Capture the cell that displays the provided text and extract its [X, Y] central coordinate. 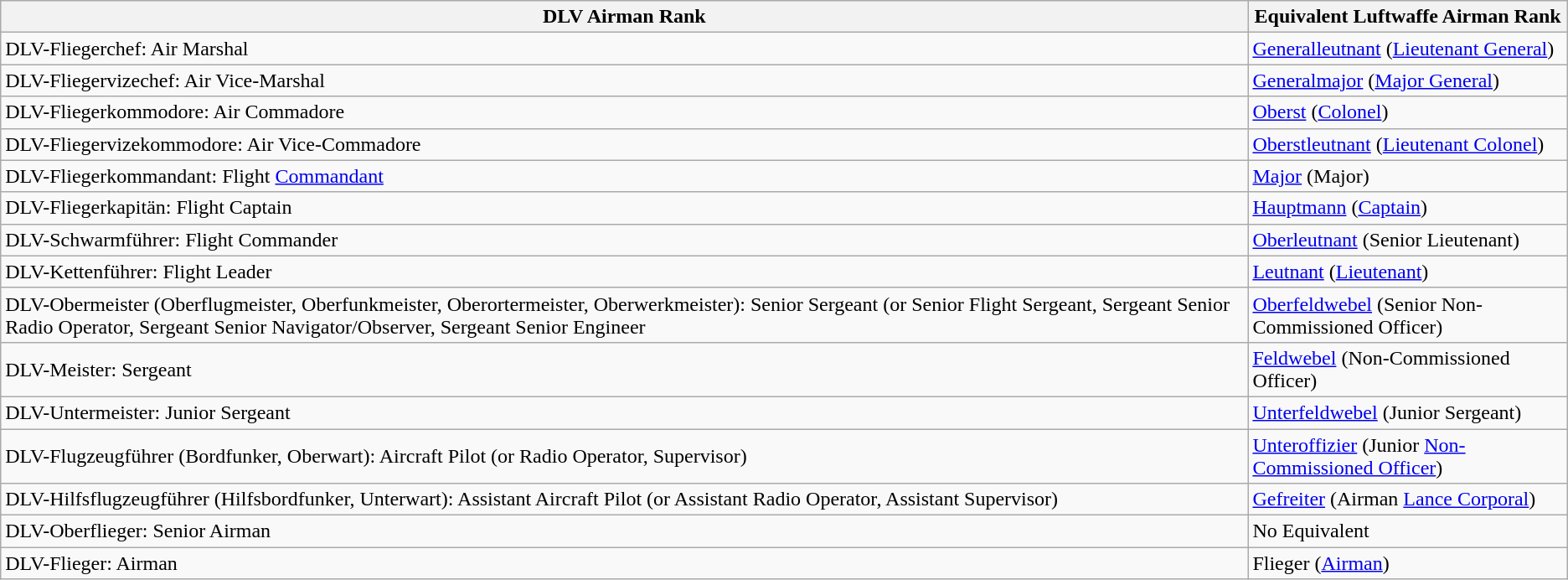
DLV-Fliegerchef: Air Marshal [625, 49]
DLV-Flugzeugführer (Bordfunker, Oberwart): Aircraft Pilot (or Radio Operator, Supervisor) [625, 456]
DLV-Flieger: Airman [625, 563]
Generalleutnant (Lieutenant General) [1407, 49]
DLV-Schwarmführer: Flight Commander [625, 240]
No Equivalent [1407, 531]
Major (Major) [1407, 176]
Hauptmann (Captain) [1407, 208]
Equivalent Luftwaffe Airman Rank [1407, 17]
Gefreiter (Airman Lance Corporal) [1407, 500]
DLV-Fliegervizechef: Air Vice-Marshal [625, 80]
DLV-Fliegerkommodore: Air Commadore [625, 112]
DLV-Meister: Sergeant [625, 369]
Flieger (Airman) [1407, 563]
DLV-Fliegerkapitän: Flight Captain [625, 208]
DLV-Untermeister: Junior Sergeant [625, 412]
Oberstleutnant (Lieutenant Colonel) [1407, 144]
Oberfeldwebel (Senior Non-Commissioned Officer) [1407, 315]
DLV-Hilfsflugzeugführer (Hilfsbordfunker, Unterwart): Assistant Aircraft Pilot (or Assistant Radio Operator, Assistant Supervisor) [625, 500]
Feldwebel (Non-Commissioned Officer) [1407, 369]
DLV-Kettenführer: Flight Leader [625, 272]
DLV-Oberflieger: Senior Airman [625, 531]
Unteroffizier (Junior Non-Commissioned Officer) [1407, 456]
DLV Airman Rank [625, 17]
DLV-Fliegerkommandant: Flight Commandant [625, 176]
Generalmajor (Major General) [1407, 80]
Leutnant (Lieutenant) [1407, 272]
Oberleutnant (Senior Lieutenant) [1407, 240]
DLV-Fliegervizekommodore: Air Vice-Commadore [625, 144]
Unterfeldwebel (Junior Sergeant) [1407, 412]
Oberst (Colonel) [1407, 112]
